Output the (x, y) coordinate of the center of the cell containing the given text.  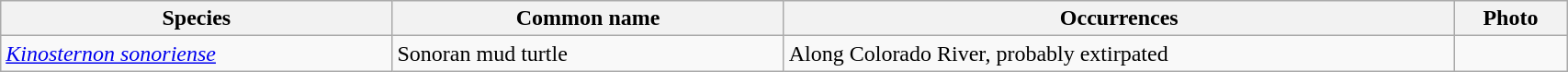
Photo (1510, 18)
Common name (588, 18)
Occurrences (1119, 18)
Kinosternon sonoriense (197, 54)
Sonoran mud turtle (588, 54)
Along Colorado River, probably extirpated (1119, 54)
Species (197, 18)
